Find where the given text appears and provide that cell's center as (X, Y) coordinate. 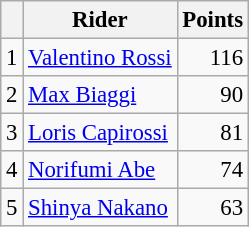
Valentino Rossi (100, 58)
Loris Capirossi (100, 133)
3 (12, 133)
Points (212, 20)
81 (212, 133)
63 (212, 208)
Rider (100, 20)
116 (212, 58)
1 (12, 58)
2 (12, 95)
Norifumi Abe (100, 170)
74 (212, 170)
Shinya Nakano (100, 208)
5 (12, 208)
90 (212, 95)
4 (12, 170)
Max Biaggi (100, 95)
